Search for the cell housing the specified text and yield its [X, Y] center coordinate. 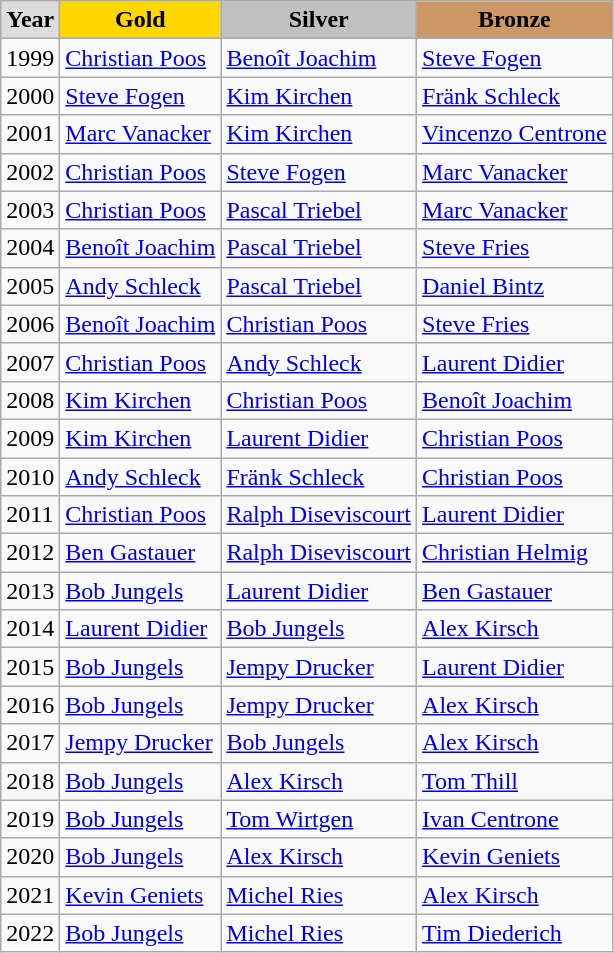
Gold [140, 20]
Christian Helmig [515, 553]
Tom Wirtgen [319, 819]
2004 [30, 248]
2009 [30, 438]
2010 [30, 477]
2011 [30, 515]
2018 [30, 781]
2006 [30, 324]
1999 [30, 58]
2021 [30, 895]
2019 [30, 819]
Tom Thill [515, 781]
2020 [30, 857]
2008 [30, 400]
Silver [319, 20]
2014 [30, 629]
Vincenzo Centrone [515, 134]
2017 [30, 743]
2016 [30, 705]
2000 [30, 96]
Tim Diederich [515, 933]
2013 [30, 591]
2022 [30, 933]
2015 [30, 667]
2012 [30, 553]
Daniel Bintz [515, 286]
2007 [30, 362]
2005 [30, 286]
Year [30, 20]
2001 [30, 134]
2003 [30, 210]
Bronze [515, 20]
2002 [30, 172]
Ivan Centrone [515, 819]
